Pinpoint the cell where the given text exists, returning its (X, Y) midpoint coordinate. 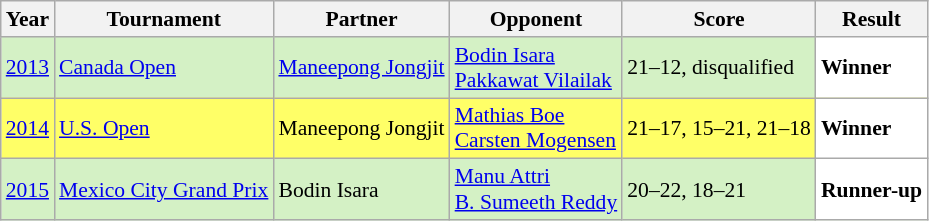
2015 (28, 190)
Bodin Isara (361, 190)
Score (719, 19)
2013 (28, 68)
21–12, disqualified (719, 68)
Canada Open (164, 68)
Manu Attri B. Sumeeth Reddy (536, 190)
Partner (361, 19)
Mexico City Grand Prix (164, 190)
2014 (28, 128)
Runner-up (872, 190)
21–17, 15–21, 21–18 (719, 128)
U.S. Open (164, 128)
Tournament (164, 19)
Result (872, 19)
Year (28, 19)
Opponent (536, 19)
Mathias Boe Carsten Mogensen (536, 128)
Bodin Isara Pakkawat Vilailak (536, 68)
20–22, 18–21 (719, 190)
